Pinpoint the cell where the given text exists, returning its [X, Y] midpoint coordinate. 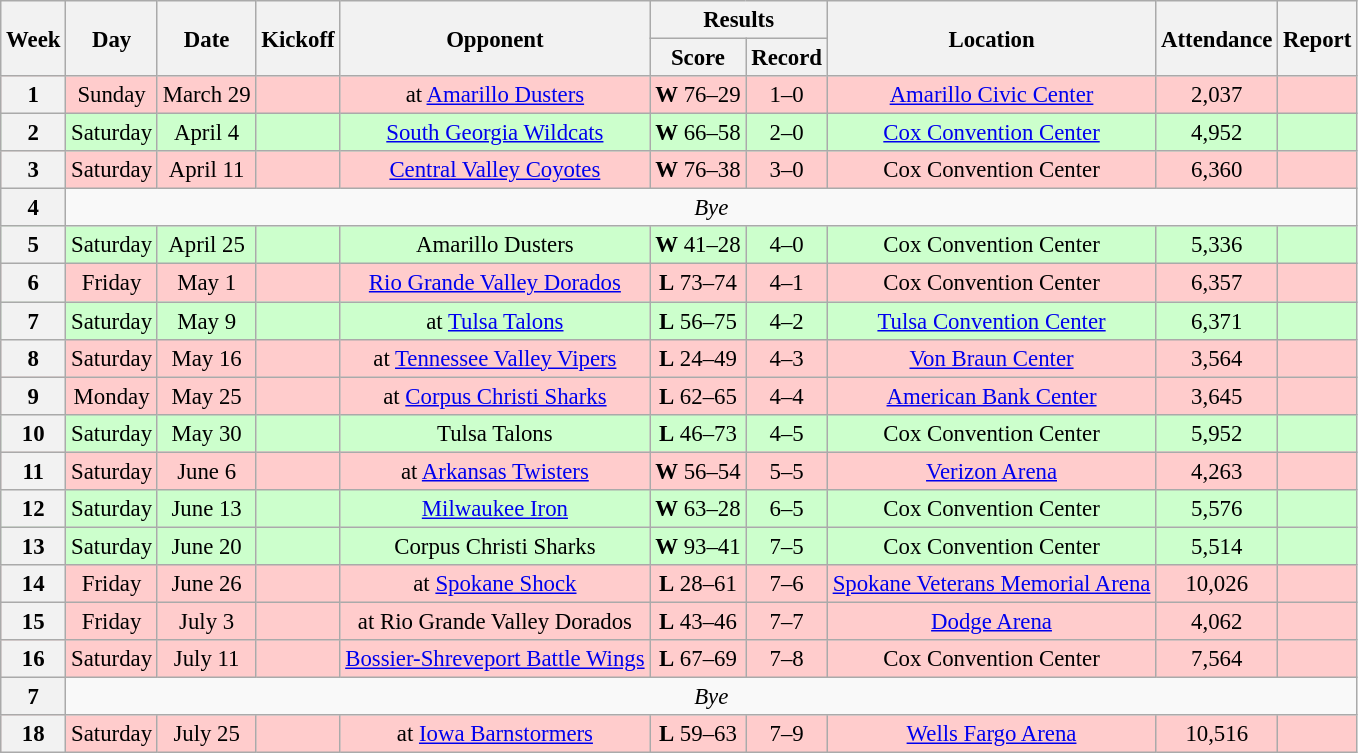
South Georgia Wildcats [495, 133]
4–4 [786, 396]
7,564 [1217, 659]
at Tulsa Talons [495, 321]
July 3 [206, 621]
5 [34, 245]
9 [34, 396]
4,062 [1217, 621]
14 [34, 584]
L 24–49 [698, 358]
4–0 [786, 245]
3 [34, 170]
March 29 [206, 95]
Location [991, 38]
W 63–28 [698, 509]
Attendance [1217, 38]
April 4 [206, 133]
Rio Grande Valley Dorados [495, 283]
May 30 [206, 433]
Verizon Arena [991, 471]
18 [34, 734]
Tulsa Talons [495, 433]
L 62–65 [698, 396]
1 [34, 95]
Central Valley Coyotes [495, 170]
7–6 [786, 584]
Opponent [495, 38]
L 43–46 [698, 621]
Corpus Christi Sharks [495, 546]
10,516 [1217, 734]
May 1 [206, 283]
W 66–58 [698, 133]
7–8 [786, 659]
at Iowa Barnstormers [495, 734]
3,645 [1217, 396]
July 11 [206, 659]
June 6 [206, 471]
Day [112, 38]
June 13 [206, 509]
1–0 [786, 95]
4,263 [1217, 471]
6–5 [786, 509]
2 [34, 133]
June 20 [206, 546]
4–3 [786, 358]
Sunday [112, 95]
6 [34, 283]
W 93–41 [698, 546]
Amarillo Civic Center [991, 95]
5,514 [1217, 546]
at Amarillo Dusters [495, 95]
15 [34, 621]
4–2 [786, 321]
April 25 [206, 245]
L 73–74 [698, 283]
2–0 [786, 133]
Bossier-Shreveport Battle Wings [495, 659]
6,360 [1217, 170]
W 76–29 [698, 95]
at Arkansas Twisters [495, 471]
5,952 [1217, 433]
2,037 [1217, 95]
Results [738, 20]
12 [34, 509]
Milwaukee Iron [495, 509]
7–7 [786, 621]
11 [34, 471]
7–5 [786, 546]
May 9 [206, 321]
Score [698, 58]
5–5 [786, 471]
10 [34, 433]
4 [34, 208]
8 [34, 358]
at Corpus Christi Sharks [495, 396]
Amarillo Dusters [495, 245]
13 [34, 546]
5,576 [1217, 509]
May 25 [206, 396]
Wells Fargo Arena [991, 734]
W 76–38 [698, 170]
Report [1318, 38]
7–9 [786, 734]
May 16 [206, 358]
6,357 [1217, 283]
American Bank Center [991, 396]
at Rio Grande Valley Dorados [495, 621]
Spokane Veterans Memorial Arena [991, 584]
at Spokane Shock [495, 584]
3,564 [1217, 358]
4–1 [786, 283]
3–0 [786, 170]
at Tennessee Valley Vipers [495, 358]
W 56–54 [698, 471]
L 67–69 [698, 659]
Week [34, 38]
10,026 [1217, 584]
Date [206, 38]
July 25 [206, 734]
5,336 [1217, 245]
L 46–73 [698, 433]
Kickoff [298, 38]
16 [34, 659]
Monday [112, 396]
Tulsa Convention Center [991, 321]
4,952 [1217, 133]
Record [786, 58]
June 26 [206, 584]
Dodge Arena [991, 621]
6,371 [1217, 321]
L 59–63 [698, 734]
L 28–61 [698, 584]
W 41–28 [698, 245]
Von Braun Center [991, 358]
L 56–75 [698, 321]
April 11 [206, 170]
4–5 [786, 433]
